Detect which cell encompasses the target text, then output its [X, Y] center coordinate. 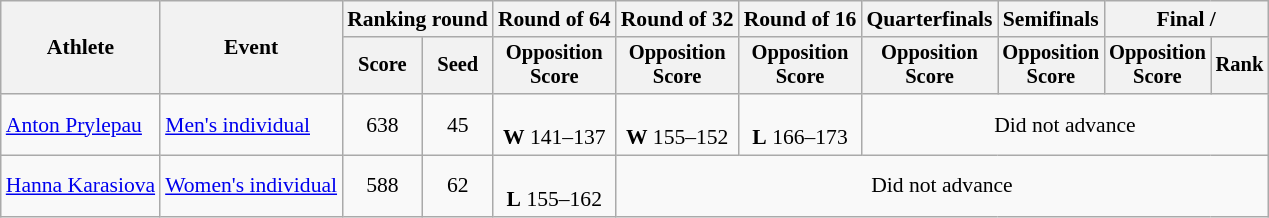
Final / [1186, 19]
Anton Prylepau [80, 124]
W 141–137 [554, 124]
Rank [1240, 66]
L 155–162 [554, 186]
588 [382, 186]
45 [458, 124]
Hanna Karasiova [80, 186]
Men's individual [251, 124]
W 155–152 [678, 124]
Women's individual [251, 186]
Seed [458, 66]
Athlete [80, 48]
638 [382, 124]
Round of 32 [678, 19]
Round of 16 [800, 19]
62 [458, 186]
Quarterfinals [929, 19]
Semifinals [1052, 19]
Ranking round [418, 19]
Score [382, 66]
Event [251, 48]
L 166–173 [800, 124]
Round of 64 [554, 19]
